Search for the cell housing the specified text and yield its (X, Y) center coordinate. 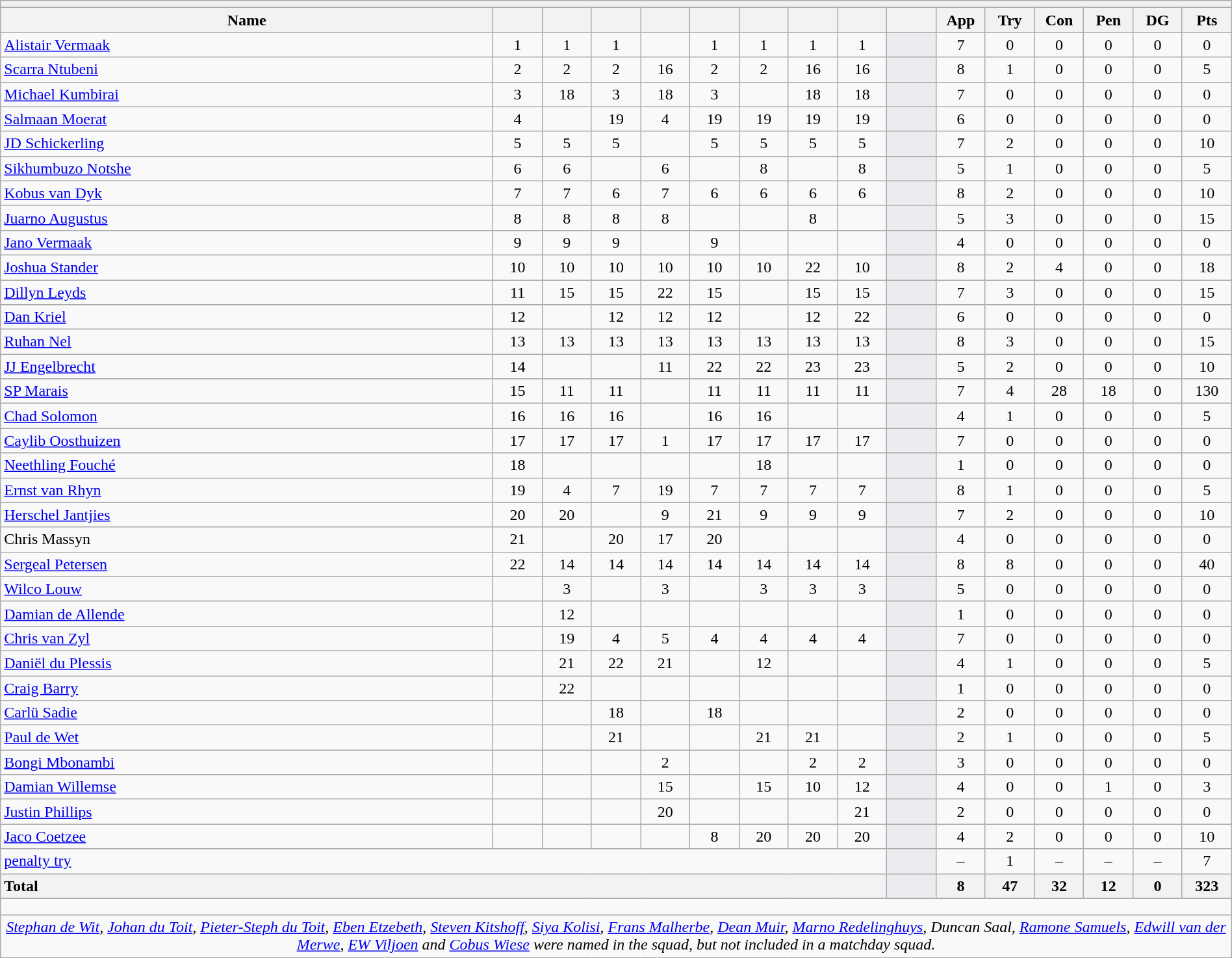
Damian Willemse (247, 787)
Total (444, 886)
Damian de Allende (247, 614)
Dan Kriel (247, 317)
323 (1207, 886)
28 (1059, 391)
Salmaan Moerat (247, 119)
Sikhumbuzo Notshe (247, 168)
Chris van Zyl (247, 638)
47 (1010, 886)
Herschel Jantjies (247, 515)
Bongi Mbonambi (247, 762)
Pen (1109, 20)
Kobus van Dyk (247, 193)
Ernst van Rhyn (247, 490)
Caylib Oosthuizen (247, 441)
Jano Vermaak (247, 242)
Pts (1207, 20)
Dillyn Leyds (247, 292)
Justin Phillips (247, 812)
32 (1059, 886)
Name (247, 20)
40 (1207, 564)
Con (1059, 20)
Carlü Sadie (247, 713)
Chad Solomon (247, 416)
JJ Engelbrecht (247, 367)
Neethling Fouché (247, 465)
Paul de Wet (247, 738)
Daniël du Plessis (247, 663)
JD Schickerling (247, 144)
Michael Kumbirai (247, 94)
Craig Barry (247, 688)
DG (1158, 20)
Sergeal Petersen (247, 564)
Scarra Ntubeni (247, 70)
Joshua Stander (247, 267)
Try (1010, 20)
SP Marais (247, 391)
App (961, 20)
Chris Massyn (247, 539)
Alistair Vermaak (247, 45)
Juarno Augustus (247, 218)
Ruhan Nel (247, 342)
Jaco Coetzee (247, 836)
Wilco Louw (247, 589)
penalty try (444, 861)
130 (1207, 391)
